Find where the given text appears and provide that cell's center as [x, y] coordinate. 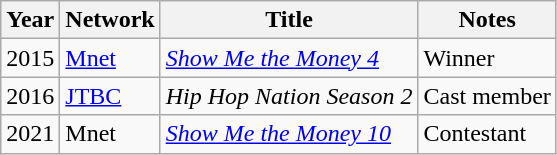
Cast member [487, 96]
Title [289, 20]
Network [110, 20]
Hip Hop Nation Season 2 [289, 96]
2021 [30, 134]
Show Me the Money 10 [289, 134]
2016 [30, 96]
Contestant [487, 134]
Winner [487, 58]
Year [30, 20]
Show Me the Money 4 [289, 58]
Notes [487, 20]
2015 [30, 58]
JTBC [110, 96]
